For the text-containing cell, return its midpoint in [x, y] coordinate format. 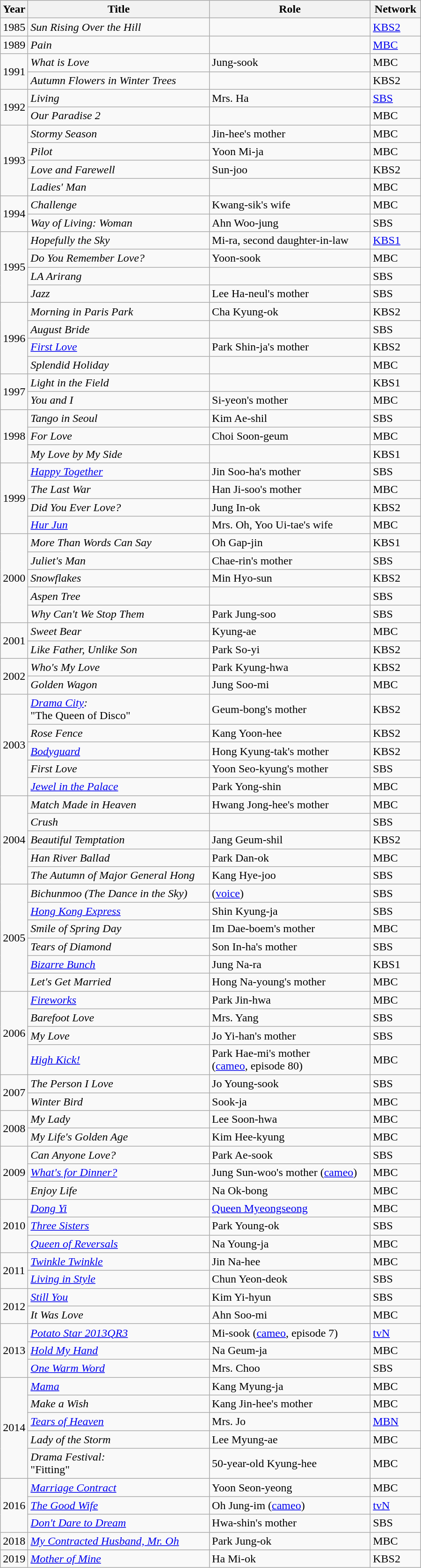
Kang Yoon-hee [290, 733]
Na Ok-bong [290, 1190]
2001 [14, 641]
1992 [14, 107]
Kyung-ae [290, 632]
Yoon Seo-kyung's mother [290, 769]
Golden Wagon [119, 685]
Twinkle Twinkle [119, 1262]
Kim Hee-kyung [290, 1137]
Stormy Season [119, 134]
Bichunmoo (The Dance in the Sky) [119, 893]
Park Shin-ja's mother [290, 347]
High Kick! [119, 1060]
2002 [14, 676]
Make a Wish [119, 1404]
Oh Jung-im (cameo) [290, 1505]
Lee Soon-hwa [290, 1119]
1996 [14, 338]
Hold My Hand [119, 1350]
Yoon-sook [290, 258]
2007 [14, 1092]
Oh Gap-jin [290, 543]
Challenge [119, 205]
Park Ae-sook [290, 1155]
Jung Soo-mi [290, 685]
Kang Jin-hee's mother [290, 1404]
Hur Jun [119, 525]
Title [119, 9]
Mrs. Ha [290, 98]
2010 [14, 1226]
Kim Ae-shil [290, 418]
Tears of Diamond [119, 947]
2012 [14, 1306]
Did You Ever Love? [119, 507]
My Contracted Husband, Mr. Oh [119, 1541]
Jin-hee's mother [290, 134]
Pilot [119, 151]
2000 [14, 578]
Jewel in the Palace [119, 786]
My Love [119, 1035]
My Lady [119, 1119]
Na Geum-ja [290, 1350]
Choi Soon-geum [290, 436]
August Bride [119, 329]
Chae-rin's mother [290, 561]
2006 [14, 1033]
Winter Bird [119, 1101]
Han Ji-soo's mother [290, 489]
Park Young-ok [290, 1226]
2009 [14, 1173]
Crush [119, 822]
Light in the Field [119, 383]
Smile of Spring Day [119, 929]
Living in Style [119, 1279]
Son In-ha's mother [290, 947]
Kang Myung-ja [290, 1386]
Sun-joo [290, 169]
Snowflakes [119, 578]
Hong Na-young's mother [290, 982]
Mother of Mine [119, 1559]
Jung In-ok [290, 507]
Aspen Tree [119, 596]
Beautiful Temptation [119, 840]
Jo Yi-han's mother [290, 1035]
Love and Farewell [119, 169]
50-year-old Kyung-hee [290, 1463]
Don't Dare to Dream [119, 1523]
1994 [14, 214]
Geum-bong's mother [290, 709]
Barefoot Love [119, 1018]
My Love by My Side [119, 454]
Min Hyo-sun [290, 578]
Lady of the Storm [119, 1440]
Park Dan-ok [290, 858]
MBN [396, 1422]
Let's Get Married [119, 982]
1985 [14, 27]
Living [119, 98]
My Life's Golden Age [119, 1137]
Like Father, Unlike Son [119, 649]
Mrs. Oh, Yoo Ui-tae's wife [290, 525]
Ahn Woo-jung [290, 223]
Fireworks [119, 1000]
Mi-ra, second daughter-in-law [290, 241]
Lee Ha-neul's mother [290, 294]
1989 [14, 45]
Queen of Reversals [119, 1244]
Way of Living: Woman [119, 223]
1997 [14, 392]
Year [14, 9]
Chun Yeon-deok [290, 1279]
What's for Dinner? [119, 1173]
Park Yong-shin [290, 786]
Hwa-shin's mother [290, 1523]
Cha Kyung-ok [290, 312]
Mrs. Yang [290, 1018]
1995 [14, 267]
Drama Festival:"Fitting" [119, 1463]
Tango in Seoul [119, 418]
Jung Sun-woo's mother (cameo) [290, 1173]
Park Jung-soo [290, 614]
2005 [14, 938]
Jang Geum-shil [290, 840]
Sweet Bear [119, 632]
Bodyguard [119, 751]
Jin Soo-ha's mother [290, 471]
What is Love [119, 63]
Park Jin-hwa [290, 1000]
It Was Love [119, 1315]
Mrs. Jo [290, 1422]
Park Kyung-hwa [290, 667]
Hopefully the Sky [119, 241]
Mama [119, 1386]
Why Can't We Stop Them [119, 614]
Match Made in Heaven [119, 804]
Hwang Jong-hee's mother [290, 804]
Hong Kong Express [119, 911]
Im Dae-boem's mother [290, 929]
Tears of Heaven [119, 1422]
Three Sisters [119, 1226]
LA Arirang [119, 276]
1998 [14, 436]
Potato Star 2013QR3 [119, 1333]
Kwang-sik's wife [290, 205]
Still You [119, 1297]
Mi-sook (cameo, episode 7) [290, 1333]
The Autumn of Major General Hong [119, 876]
1993 [14, 160]
The Good Wife [119, 1505]
For Love [119, 436]
Ladies' Man [119, 187]
Network [396, 9]
Enjoy Life [119, 1190]
Si-yeon's mother [290, 400]
Juliet's Man [119, 561]
You and I [119, 400]
Drama City:"The Queen of Disco" [119, 709]
The Person I Love [119, 1083]
2008 [14, 1128]
Shin Kyung-ja [290, 911]
1991 [14, 71]
Sun Rising Over the Hill [119, 27]
2003 [14, 745]
Can Anyone Love? [119, 1155]
Marriage Contract [119, 1488]
Rose Fence [119, 733]
Role [290, 9]
2014 [14, 1428]
Dong Yi [119, 1208]
Do You Remember Love? [119, 258]
Han River Ballad [119, 858]
Jazz [119, 294]
2018 [14, 1541]
Park Hae-mi's mother (cameo, episode 80) [290, 1060]
Lee Myung-ae [290, 1440]
Jo Young-sook [290, 1083]
Splendid Holiday [119, 365]
Ha Mi-ok [290, 1559]
Yoon Mi-ja [290, 151]
One Warm Word [119, 1368]
(voice) [290, 893]
Queen Myeongseong [290, 1208]
2013 [14, 1350]
Mrs. Choo [290, 1368]
Happy Together [119, 471]
Autumn Flowers in Winter Trees [119, 80]
Jin Na-hee [290, 1262]
Kang Hye-joo [290, 876]
The Last War [119, 489]
Hong Kyung-tak's mother [290, 751]
Park So-yi [290, 649]
Ahn Soo-mi [290, 1315]
Na Young-ja [290, 1244]
Bizarre Bunch [119, 964]
2019 [14, 1559]
Jung-sook [290, 63]
Pain [119, 45]
Our Paradise 2 [119, 116]
Who's My Love [119, 667]
Morning in Paris Park [119, 312]
Yoon Seon-yeong [290, 1488]
More Than Words Can Say [119, 543]
Jung Na-ra [290, 964]
2011 [14, 1270]
1999 [14, 498]
Kim Yi-hyun [290, 1297]
2004 [14, 840]
Sook-ja [290, 1101]
2016 [14, 1505]
Park Jung-ok [290, 1541]
